Locate the cell with the specified text and output its (x, y) center coordinate. 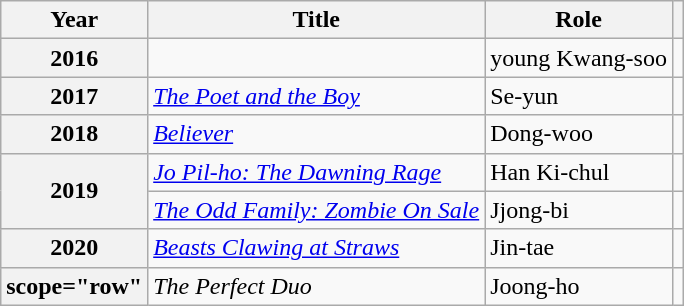
Dong-woo (579, 134)
The Perfect Duo (316, 286)
Jin-tae (579, 248)
Se-yun (579, 96)
Beasts Clawing at Straws (316, 248)
Han Ki-chul (579, 172)
The Odd Family: Zombie On Sale (316, 210)
Believer (316, 134)
2016 (74, 58)
2017 (74, 96)
Role (579, 20)
Title (316, 20)
2020 (74, 248)
young Kwang-soo (579, 58)
scope="row" (74, 286)
Joong-ho (579, 286)
2018 (74, 134)
Year (74, 20)
2019 (74, 191)
Jjong-bi (579, 210)
The Poet and the Boy (316, 96)
Jo Pil-ho: The Dawning Rage (316, 172)
